Return (x, y) of the center of cell containing provided text 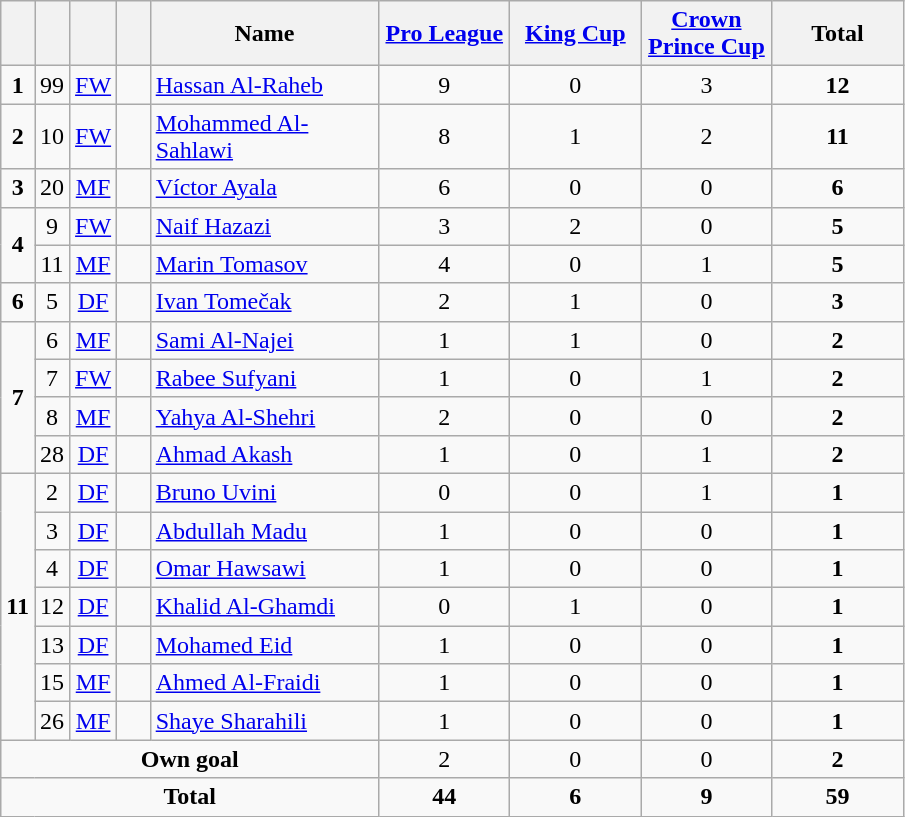
99 (52, 85)
Name (264, 34)
13 (52, 645)
Sami Al-Najei (264, 340)
Ahmad Akash (264, 454)
Crown Prince Cup (706, 34)
Mohamed Eid (264, 645)
28 (52, 454)
Ivan Tomečak (264, 302)
59 (838, 797)
Ahmed Al-Fraidi (264, 683)
Shaye Sharahili (264, 721)
Marin Tomasov (264, 264)
20 (52, 188)
Naif Hazazi (264, 226)
Mohammed Al-Sahlawi (264, 136)
Bruno Uvini (264, 492)
Víctor Ayala (264, 188)
Own goal (190, 759)
Hassan Al-Raheb (264, 85)
Rabee Sufyani (264, 378)
Abdullah Madu (264, 531)
10 (52, 136)
44 (444, 797)
15 (52, 683)
Omar Hawsawi (264, 569)
Pro League (444, 34)
Khalid Al-Ghamdi (264, 607)
King Cup (576, 34)
Yahya Al-Shehri (264, 416)
26 (52, 721)
